Return the (X, Y) coordinate for the center point of the cell that contains the specified text.  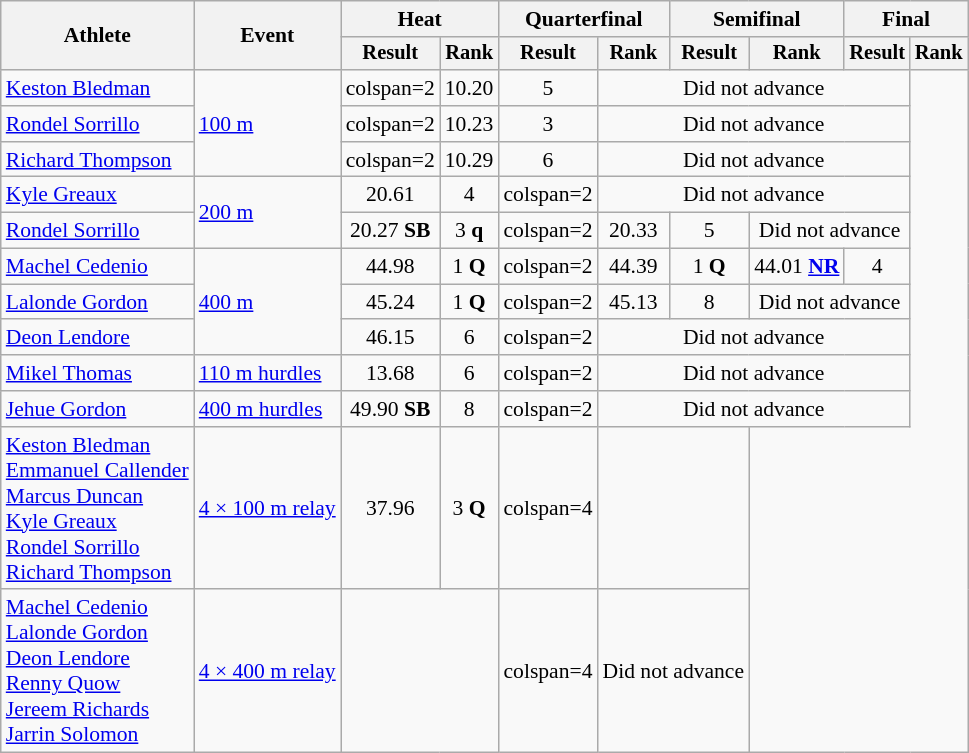
200 m (268, 212)
45.24 (390, 302)
Kyle Greaux (98, 195)
37.96 (390, 508)
44.01 NR (796, 267)
13.68 (390, 373)
400 m (268, 302)
10.20 (470, 88)
3 (548, 124)
Lalonde Gordon (98, 302)
Keston Bledman (98, 88)
Athlete (98, 36)
10.23 (470, 124)
400 m hurdles (268, 409)
Mikel Thomas (98, 373)
110 m hurdles (268, 373)
3 q (470, 231)
20.27 SB (390, 231)
Richard Thompson (98, 160)
Deon Lendore (98, 338)
Jehue Gordon (98, 409)
Heat (420, 19)
20.33 (634, 231)
Keston BledmanEmmanuel CallenderMarcus DuncanKyle GreauxRondel SorrilloRichard Thompson (98, 508)
44.98 (390, 267)
10.29 (470, 160)
Final (906, 19)
46.15 (390, 338)
Semifinal (756, 19)
4 × 100 m relay (268, 508)
20.61 (390, 195)
45.13 (634, 302)
Machel Cedenio (98, 267)
Event (268, 36)
Machel CedenioLalonde GordonDeon LendoreRenny QuowJereem RichardsJarrin Solomon (98, 672)
44.39 (634, 267)
3 Q (470, 508)
49.90 SB (390, 409)
100 m (268, 124)
4 × 400 m relay (268, 672)
Quarterfinal (584, 19)
